Search for the cell housing the specified text and yield its [X, Y] center coordinate. 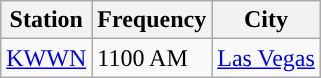
1100 AM [152, 58]
Frequency [152, 20]
City [266, 20]
Station [46, 20]
KWWN [46, 58]
Las Vegas [266, 58]
